From the cell containing the given text, extract its center point as [X, Y] coordinate. 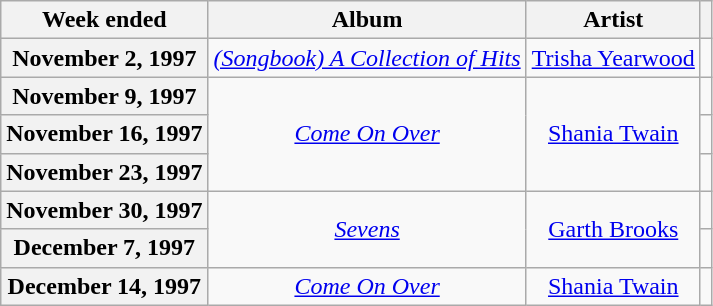
Artist [613, 20]
Sevens [367, 229]
November 2, 1997 [104, 58]
November 30, 1997 [104, 210]
December 7, 1997 [104, 248]
November 16, 1997 [104, 134]
December 14, 1997 [104, 286]
Album [367, 20]
Garth Brooks [613, 229]
(Songbook) A Collection of Hits [367, 58]
Trisha Yearwood [613, 58]
November 23, 1997 [104, 172]
November 9, 1997 [104, 96]
Week ended [104, 20]
